Scan for the cell matching the given text and deliver its [x, y] coordinate at center. 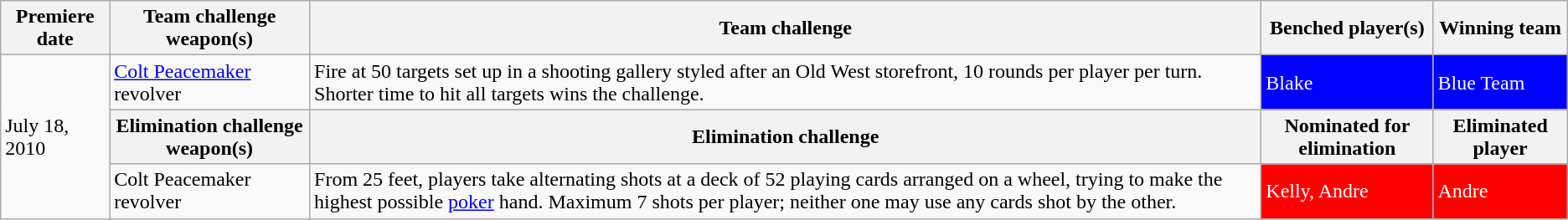
Elimination challenge [786, 137]
Premiere date [55, 28]
Eliminated player [1500, 137]
Blue Team [1500, 82]
Winning team [1500, 28]
Elimination challenge weapon(s) [209, 137]
Team challenge [786, 28]
Nominated for elimination [1347, 137]
Andre [1500, 191]
Blake [1347, 82]
July 18, 2010 [55, 137]
Kelly, Andre [1347, 191]
Benched player(s) [1347, 28]
Team challenge weapon(s) [209, 28]
